Return (x, y) of the center of cell containing provided text 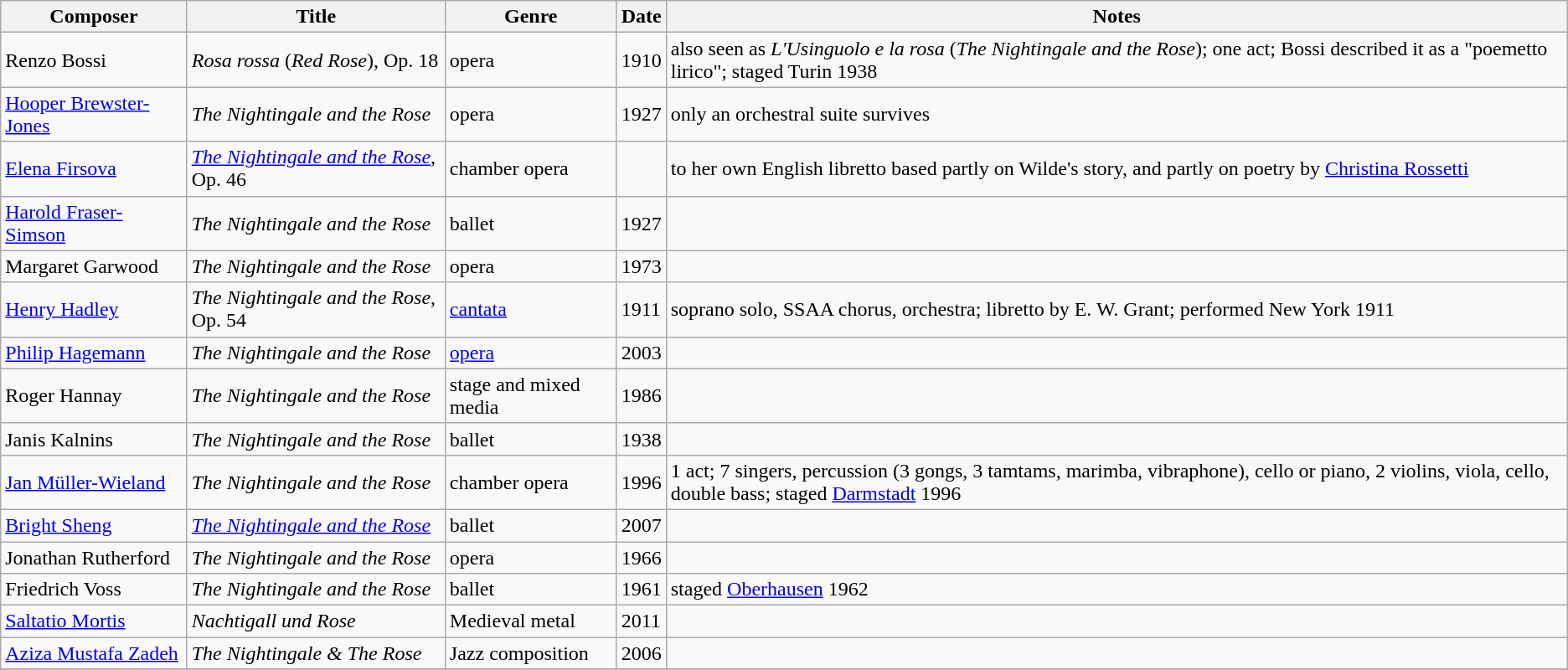
1961 (642, 590)
1911 (642, 310)
The Nightingale & The Rose (316, 653)
2007 (642, 525)
Margaret Garwood (94, 266)
2011 (642, 621)
The Nightingale and the Rose, Op. 54 (316, 310)
Bright Sheng (94, 525)
Henry Hadley (94, 310)
Janis Kalnins (94, 439)
staged Oberhausen 1962 (1117, 590)
only an orchestral suite survives (1117, 114)
Notes (1117, 17)
Rosa rossa (Red Rose), Op. 18 (316, 60)
soprano solo, SSAA chorus, orchestra; libretto by E. W. Grant; performed New York 1911 (1117, 310)
Harold Fraser-Simson (94, 223)
stage and mixed media (531, 395)
Roger Hannay (94, 395)
Nachtigall und Rose (316, 621)
Hooper Brewster-Jones (94, 114)
also seen as L'Usinguolo e la rosa (The Nightingale and the Rose); one act; Bossi described it as a "poemetto lirico"; staged Turin 1938 (1117, 60)
Renzo Bossi (94, 60)
1973 (642, 266)
The Nightingale and the Rose, Op. 46 (316, 169)
1986 (642, 395)
Date (642, 17)
Jonathan Rutherford (94, 557)
Medieval metal (531, 621)
1910 (642, 60)
1996 (642, 482)
Friedrich Voss (94, 590)
2003 (642, 353)
2006 (642, 653)
to her own English libretto based partly on Wilde's story, and partly on poetry by Christina Rossetti (1117, 169)
1 act; 7 singers, percussion (3 gongs, 3 tamtams, marimba, vibraphone), cello or piano, 2 violins, viola, cello, double bass; staged Darmstadt 1996 (1117, 482)
Saltatio Mortis (94, 621)
1938 (642, 439)
cantata (531, 310)
Jazz composition (531, 653)
Philip Hagemann (94, 353)
Title (316, 17)
Composer (94, 17)
Genre (531, 17)
Aziza Mustafa Zadeh (94, 653)
Jan Müller-Wieland (94, 482)
1966 (642, 557)
Elena Firsova (94, 169)
